Detect which cell encompasses the target text, then output its [x, y] center coordinate. 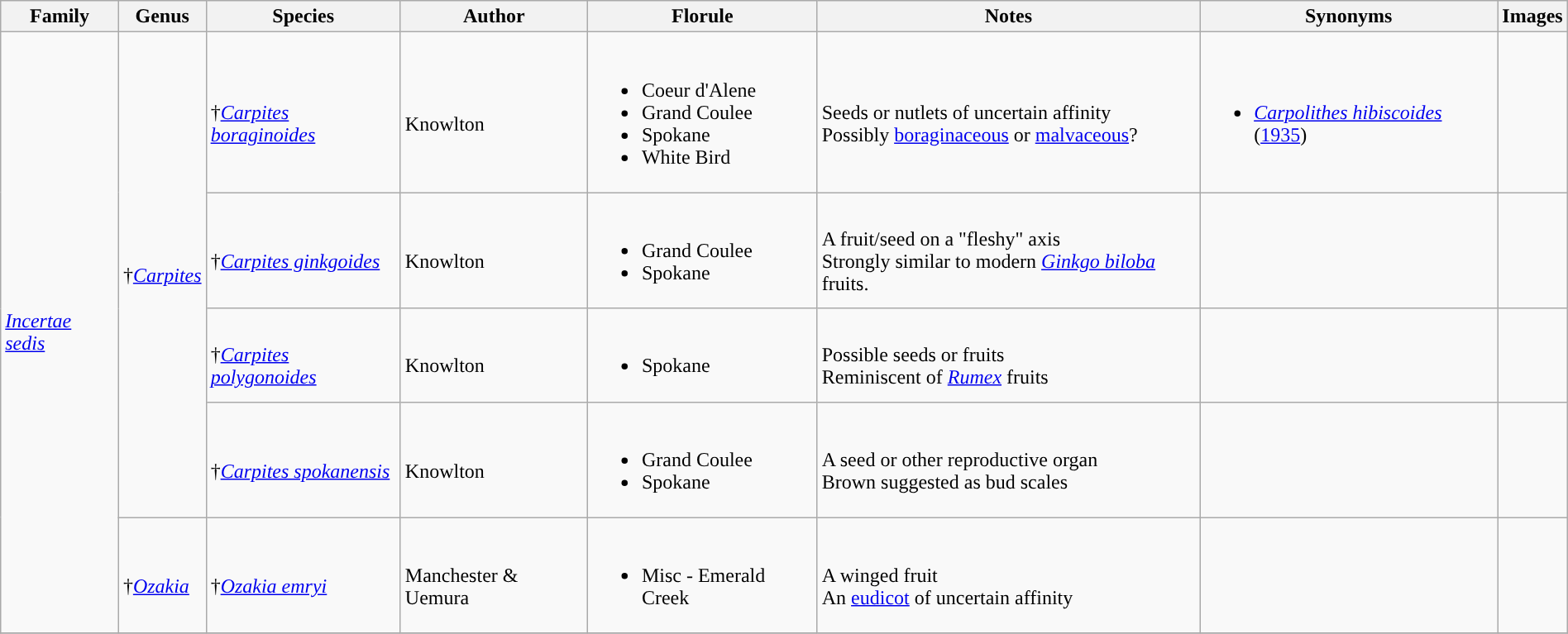
Possible seeds or fruitsReminiscent of Rumex fruits [1008, 355]
Florule [702, 17]
Incertae sedis [60, 332]
A winged fruitAn eudicot of uncertain affinity [1008, 575]
Author [494, 17]
A seed or other reproductive organBrown suggested as bud scales [1008, 460]
Manchester & Uemura [494, 575]
Seeds or nutlets of uncertain affinityPossibly boraginaceous or malvaceous? [1008, 112]
Synonyms [1349, 17]
Species [303, 17]
Family [60, 17]
A fruit/seed on a "fleshy" axisStrongly similar to modern Ginkgo biloba fruits. [1008, 250]
Coeur d'AleneGrand CouleeSpokaneWhite Bird [702, 112]
Notes [1008, 17]
†Ozakia emryi [303, 575]
†Carpites [162, 274]
Misc - Emerald Creek [702, 575]
†Carpites spokanensis [303, 460]
†Carpites polygonoides [303, 355]
Carpolithes hibiscoides (1935) [1349, 112]
Genus [162, 17]
Spokane [702, 355]
†Ozakia [162, 575]
†Carpites boraginoides [303, 112]
†Carpites ginkgoides [303, 250]
Images [1532, 17]
